Find where the given text appears and provide that cell's center as [x, y] coordinate. 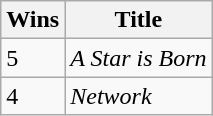
Title [138, 20]
4 [33, 96]
Wins [33, 20]
Network [138, 96]
A Star is Born [138, 58]
5 [33, 58]
